Search for the cell housing the specified text and yield its (X, Y) center coordinate. 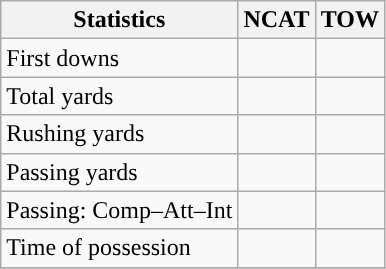
NCAT (276, 20)
Passing: Comp–Att–Int (120, 210)
Rushing yards (120, 134)
Passing yards (120, 172)
Time of possession (120, 248)
Total yards (120, 96)
Statistics (120, 20)
First downs (120, 58)
TOW (350, 20)
